Extract the [X, Y] coordinate from the center of the cell holding the provided text.  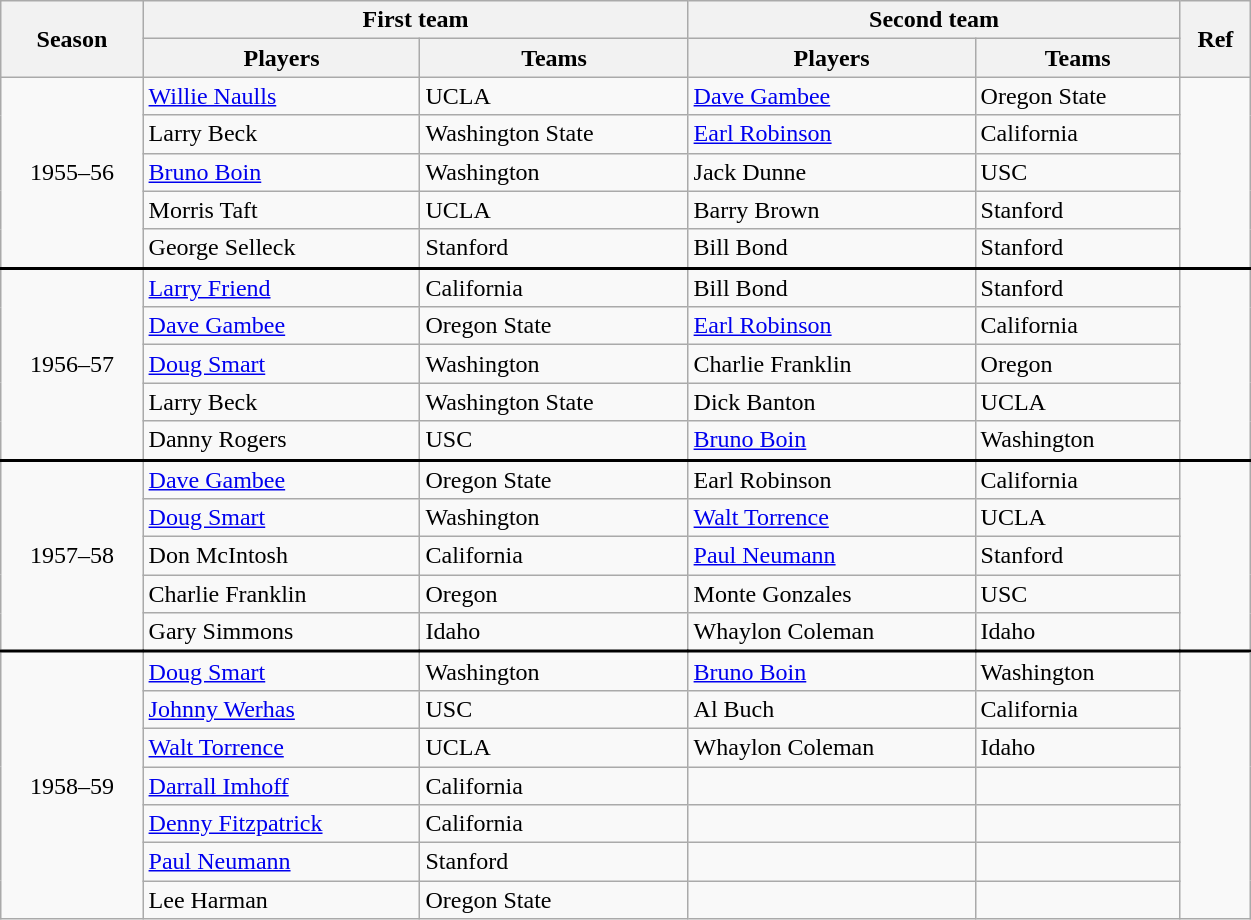
Second team [934, 20]
Johnny Werhas [282, 709]
1958–59 [72, 786]
Willie Naulls [282, 96]
Jack Dunne [832, 172]
Dick Banton [832, 402]
Larry Friend [282, 288]
Darrall Imhoff [282, 785]
Don McIntosh [282, 556]
George Selleck [282, 248]
1956–57 [72, 364]
Al Buch [832, 709]
First team [416, 20]
Ref [1215, 39]
Season [72, 39]
Lee Harman [282, 900]
Denny Fitzpatrick [282, 824]
1957–58 [72, 556]
Monte Gonzales [832, 594]
Danny Rogers [282, 440]
Morris Taft [282, 210]
Gary Simmons [282, 632]
Barry Brown [832, 210]
1955–56 [72, 172]
